Return [X, Y] of the center of cell containing provided text 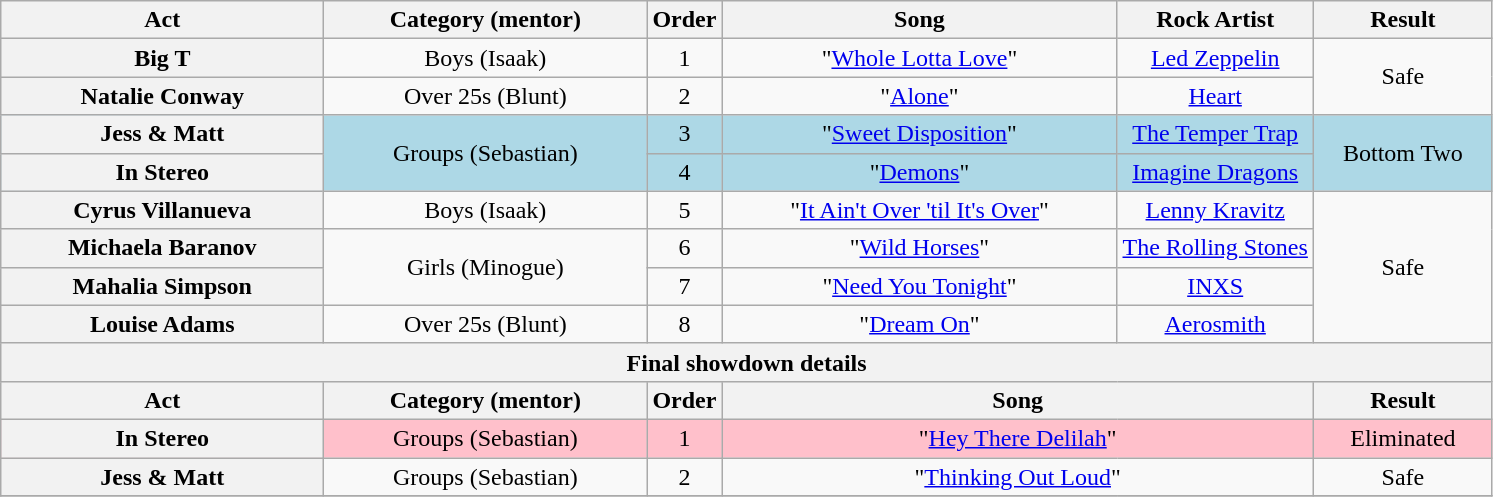
"Need You Tonight" [920, 286]
Michaela Baranov [162, 248]
"Thinking Out Loud" [1018, 477]
Lenny Kravitz [1215, 210]
"Dream On" [920, 324]
Louise Adams [162, 324]
Final showdown details [747, 362]
8 [684, 324]
Bottom Two [1402, 153]
Eliminated [1402, 438]
INXS [1215, 286]
4 [684, 172]
"Hey There Delilah" [1018, 438]
Cyrus Villanueva [162, 210]
"Wild Horses" [920, 248]
6 [684, 248]
Imagine Dragons [1215, 172]
Big T [162, 58]
Girls (Minogue) [486, 267]
"Alone" [920, 96]
5 [684, 210]
The Rolling Stones [1215, 248]
"Sweet Disposition" [920, 134]
The Temper Trap [1215, 134]
Mahalia Simpson [162, 286]
7 [684, 286]
Heart [1215, 96]
Led Zeppelin [1215, 58]
Rock Artist [1215, 20]
"It Ain't Over 'til It's Over" [920, 210]
"Whole Lotta Love" [920, 58]
3 [684, 134]
"Demons" [920, 172]
Aerosmith [1215, 324]
Natalie Conway [162, 96]
